Determine the [X, Y] coordinate at the center of the cell enclosing the given text.  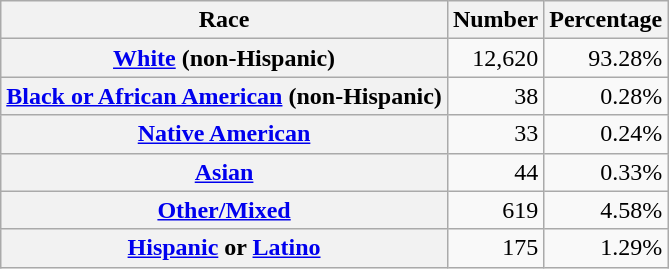
Black or African American (non-Hispanic) [224, 96]
33 [495, 134]
1.29% [606, 248]
Other/Mixed [224, 210]
0.24% [606, 134]
Hispanic or Latino [224, 248]
0.33% [606, 172]
Native American [224, 134]
Race [224, 20]
Percentage [606, 20]
619 [495, 210]
175 [495, 248]
Number [495, 20]
93.28% [606, 58]
Asian [224, 172]
0.28% [606, 96]
White (non-Hispanic) [224, 58]
38 [495, 96]
44 [495, 172]
12,620 [495, 58]
4.58% [606, 210]
